Pinpoint the cell where the given text exists, returning its [X, Y] midpoint coordinate. 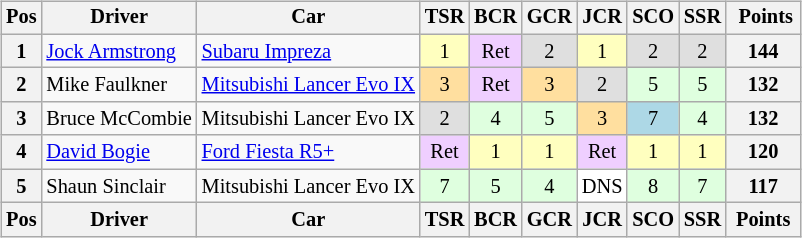
Mike Faulkner [118, 85]
Ford Fiesta R5+ [308, 152]
David Bogie [118, 152]
DNS [602, 186]
144 [763, 51]
120 [763, 152]
Shaun Sinclair [118, 186]
Bruce McCombie [118, 119]
117 [763, 186]
Subaru Impreza [308, 51]
8 [653, 186]
Jock Armstrong [118, 51]
